Locate the cell with the specified text and output its [X, Y] center coordinate. 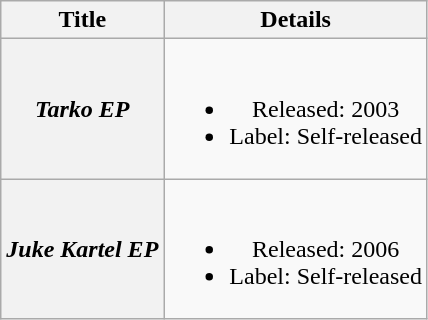
Tarko EP [82, 109]
Released: 2006Label: Self-released [296, 249]
Details [296, 20]
Juke Kartel EP [82, 249]
Released: 2003Label: Self-released [296, 109]
Title [82, 20]
